Detect which cell encompasses the target text, then output its (x, y) center coordinate. 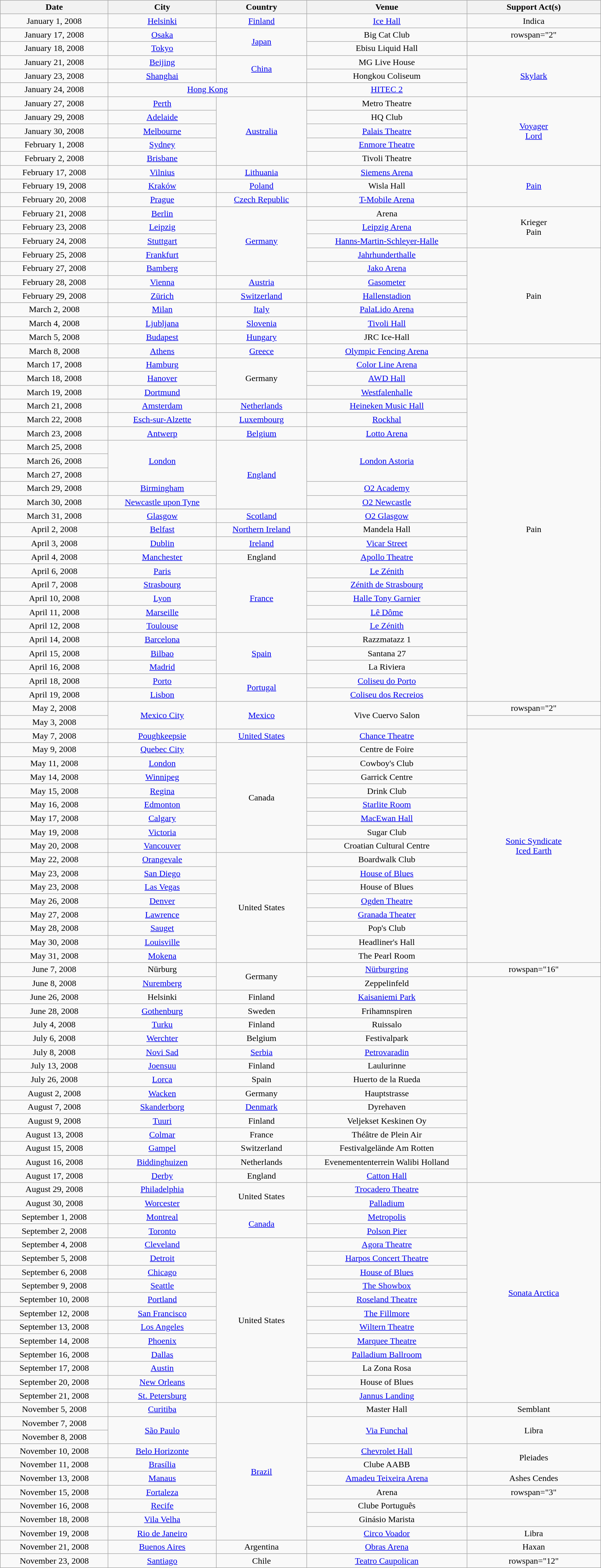
Barcelona (162, 640)
May 7, 2008 (54, 736)
Ogden Theatre (387, 901)
Northern Ireland (261, 530)
June 28, 2008 (54, 1011)
Scotland (261, 516)
Chile (261, 1561)
Manaus (162, 1478)
Perth (162, 103)
Chicago (162, 1272)
Strasbourg (162, 584)
Festivalgelände Am Rotten (387, 1148)
Lisbon (162, 695)
April 16, 2008 (54, 667)
April 19, 2008 (54, 695)
Madrid (162, 667)
February 20, 2008 (54, 200)
Pop's Club (387, 928)
Kraków (162, 186)
Apollo Theatre (387, 557)
Coliseu dos Recreios (387, 695)
July 4, 2008 (54, 1024)
Colmar (162, 1135)
Catton Hall (387, 1176)
Recife (162, 1506)
August 2, 2008 (54, 1093)
Skylark (534, 76)
Sonata Arctica (534, 1292)
Czech Republic (261, 200)
rowspan="3" (534, 1492)
June 8, 2008 (54, 983)
Rio de Janeiro (162, 1533)
Palais Theatre (387, 131)
May 28, 2008 (54, 928)
January 30, 2008 (54, 131)
Enmore Theatre (387, 144)
Dortmund (162, 392)
May 16, 2008 (54, 804)
September 6, 2008 (54, 1272)
Serbia (261, 1052)
Hong Kong (208, 90)
The Showbox (387, 1286)
Esch-sur-Alzette (162, 420)
Ginásio Marista (387, 1520)
Sweden (261, 1011)
Via Funchal (387, 1430)
Bilbao (162, 653)
November 13, 2008 (54, 1478)
Jannus Landing (387, 1396)
Brazil (261, 1472)
Amsterdam (162, 406)
Detroit (162, 1258)
Poughkeepsie (162, 736)
January 29, 2008 (54, 117)
Phoenix (162, 1341)
Vienna (162, 282)
August 15, 2008 (54, 1148)
March 5, 2008 (54, 337)
Calgary (162, 818)
January 17, 2008 (54, 35)
August 16, 2008 (54, 1162)
Mandela Hall (387, 530)
Zürich (162, 296)
July 8, 2008 (54, 1052)
November 5, 2008 (54, 1409)
Rockhal (387, 420)
Paris (162, 571)
Frihamnspiren (387, 1011)
September 21, 2008 (54, 1396)
Joensuu (162, 1066)
La Riviera (387, 667)
March 30, 2008 (54, 502)
March 8, 2008 (54, 351)
Siemens Arena (387, 172)
September 4, 2008 (54, 1244)
Novi Sad (162, 1052)
August 9, 2008 (54, 1121)
February 27, 2008 (54, 268)
Victoria (162, 832)
June 7, 2008 (54, 969)
Edmonton (162, 804)
August 29, 2008 (54, 1189)
Petrovaradin (387, 1052)
Wisla Hall (387, 186)
Toulouse (162, 626)
Winnipeg (162, 777)
Boardwalk Club (387, 860)
Tokyo (162, 48)
August 17, 2008 (54, 1176)
rowspan="16" (534, 969)
Italy (261, 310)
Huerto de la Rueda (387, 1080)
March 2, 2008 (54, 310)
Gampel (162, 1148)
Polson Pier (387, 1231)
January 1, 2008 (54, 21)
April 10, 2008 (54, 598)
Kaisaniemi Park (387, 997)
May 9, 2008 (54, 750)
Hongkou Coliseum (387, 76)
Mokena (162, 956)
Vila Velha (162, 1520)
July 13, 2008 (54, 1066)
Philadelphia (162, 1189)
November 7, 2008 (54, 1423)
February 1, 2008 (54, 144)
Clube AABB (387, 1464)
Dallas (162, 1355)
February 23, 2008 (54, 227)
Mexico City (162, 715)
Cleveland (162, 1244)
Japan (261, 42)
May 3, 2008 (54, 722)
January 18, 2008 (54, 48)
Obras Arena (387, 1547)
Granada Theater (387, 915)
Denmark (261, 1107)
Montreal (162, 1217)
Cowboy's Club (387, 763)
Turku (162, 1024)
Palladium Ballroom (387, 1355)
HITEC 2 (387, 90)
Skanderborg (162, 1107)
KriegerPain (534, 227)
March 23, 2008 (54, 433)
St. Petersburg (162, 1396)
Centre de Foire (387, 750)
April 7, 2008 (54, 584)
China (261, 69)
Chance Theatre (387, 736)
MacEwan Hall (387, 818)
Quebec City (162, 750)
March 25, 2008 (54, 447)
Clube Português (387, 1506)
Bamberg (162, 268)
Lithuania (261, 172)
Metro Theatre (387, 103)
Country (261, 7)
Hamburg (162, 364)
January 27, 2008 (54, 103)
April 12, 2008 (54, 626)
Jahrhunderthalle (387, 255)
Circo Voador (387, 1533)
Curitiba (162, 1409)
Harpos Concert Theatre (387, 1258)
Luxembourg (261, 420)
Glasgow (162, 516)
City (162, 7)
Ireland (261, 543)
April 3, 2008 (54, 543)
February 2, 2008 (54, 158)
February 19, 2008 (54, 186)
San Diego (162, 873)
Sydney (162, 144)
Evenemententerrein Walibi Holland (387, 1162)
Australia (261, 131)
Nuremberg (162, 983)
July 26, 2008 (54, 1080)
Antwerp (162, 433)
Razzmatazz 1 (387, 640)
Marseille (162, 612)
Stuttgart (162, 241)
Santiago (162, 1561)
Garrick Centre (387, 777)
O2 Newcastle (387, 502)
Fortaleza (162, 1492)
AWD Hall (387, 378)
Lorca (162, 1080)
Regina (162, 791)
January 21, 2008 (54, 62)
Prague (162, 200)
Festivalpark (387, 1038)
Vicar Street (387, 543)
Tivoli Theatre (387, 158)
Support Act(s) (534, 7)
HQ Club (387, 117)
Marquee Theatre (387, 1341)
November 16, 2008 (54, 1506)
Zénith de Strasbourg (387, 584)
September 20, 2008 (54, 1382)
April 14, 2008 (54, 640)
Date (54, 7)
Hanns-Martin-Schleyer-Halle (387, 241)
March 29, 2008 (54, 488)
March 18, 2008 (54, 378)
Veljekset Keskinen Oy (387, 1121)
Birmingham (162, 488)
November 19, 2008 (54, 1533)
Headliner's Hall (387, 942)
Belo Horizonte (162, 1451)
Mexico (261, 715)
The Pearl Room (387, 956)
São Paulo (162, 1430)
New Orleans (162, 1382)
Vive Cuervo Salon (387, 715)
Hanover (162, 378)
November 11, 2008 (54, 1464)
Buenos Aires (162, 1547)
O2 Glasgow (387, 516)
Hallenstadion (387, 296)
February 17, 2008 (54, 172)
September 1, 2008 (54, 1217)
November 18, 2008 (54, 1520)
Indica (534, 21)
August 7, 2008 (54, 1107)
February 25, 2008 (54, 255)
March 4, 2008 (54, 323)
April 11, 2008 (54, 612)
Adelaide (162, 117)
February 29, 2008 (54, 296)
The Fillmore (387, 1313)
November 8, 2008 (54, 1437)
Austria (261, 282)
T-Mobile Arena (387, 200)
Orangevale (162, 860)
Olympic Fencing Arena (387, 351)
Seattle (162, 1286)
Metropolis (387, 1217)
May 20, 2008 (54, 846)
La Zona Rosa (387, 1368)
Ljubljana (162, 323)
Melbourne (162, 131)
Starlite Room (387, 804)
May 22, 2008 (54, 860)
Slovenia (261, 323)
Jako Arena (387, 268)
April 4, 2008 (54, 557)
May 27, 2008 (54, 915)
February 21, 2008 (54, 213)
January 24, 2008 (54, 90)
Los Angeles (162, 1327)
Lê Dôme (387, 612)
Sauget (162, 928)
Ashes Cendes (534, 1478)
Poland (261, 186)
Hungary (261, 337)
September 10, 2008 (54, 1300)
February 24, 2008 (54, 241)
Tivoli Hall (387, 323)
Nürburgring (387, 969)
Berlin (162, 213)
Tuuri (162, 1121)
Roseland Theatre (387, 1300)
Sonic SyndicateIced Earth (534, 846)
May 11, 2008 (54, 763)
Big Cat Club (387, 35)
Color Line Arena (387, 364)
Greece (261, 351)
June 26, 2008 (54, 997)
Drink Club (387, 791)
Portland (162, 1300)
Lyon (162, 598)
September 13, 2008 (54, 1327)
November 10, 2008 (54, 1451)
May 31, 2008 (54, 956)
Dublin (162, 543)
February 28, 2008 (54, 282)
April 6, 2008 (54, 571)
Ice Hall (387, 21)
May 26, 2008 (54, 901)
August 13, 2008 (54, 1135)
Semblant (534, 1409)
Lawrence (162, 915)
Gothenburg (162, 1011)
May 19, 2008 (54, 832)
Leipzig (162, 227)
Wiltern Theatre (387, 1327)
September 16, 2008 (54, 1355)
Ruissalo (387, 1024)
Porto (162, 681)
Sugar Club (387, 832)
Venue (387, 7)
Manchester (162, 557)
Belfast (162, 530)
March 31, 2008 (54, 516)
April 2, 2008 (54, 530)
Newcastle upon Tyne (162, 502)
May 15, 2008 (54, 791)
Amadeu Teixeira Arena (387, 1478)
rowspan="12" (534, 1561)
Derby (162, 1176)
January 23, 2008 (54, 76)
Palladium (387, 1203)
Teatro Caupolican (387, 1561)
Brasília (162, 1464)
Worcester (162, 1203)
Argentina (261, 1547)
March 27, 2008 (54, 475)
London Astoria (387, 461)
May 2, 2008 (54, 708)
Santana 27 (387, 653)
March 19, 2008 (54, 392)
November 23, 2008 (54, 1561)
Austin (162, 1368)
March 21, 2008 (54, 406)
Halle Tony Garnier (387, 598)
Frankfurt (162, 255)
Zeppelinfeld (387, 983)
Toronto (162, 1231)
Dyrehaven (387, 1107)
Werchter (162, 1038)
MG Live House (387, 62)
September 17, 2008 (54, 1368)
Gasometer (387, 282)
April 15, 2008 (54, 653)
August 30, 2008 (54, 1203)
JRC Ice-Hall (387, 337)
Milan (162, 310)
Leipzig Arena (387, 227)
Nürburg (162, 969)
O2 Academy (387, 488)
March 22, 2008 (54, 420)
Louisville (162, 942)
July 6, 2008 (54, 1038)
November 15, 2008 (54, 1492)
Haxan (534, 1547)
Agora Theatre (387, 1244)
Heineken Music Hall (387, 406)
Westfalenhalle (387, 392)
Athens (162, 351)
September 12, 2008 (54, 1313)
Denver (162, 901)
Portugal (261, 688)
November 21, 2008 (54, 1547)
May 30, 2008 (54, 942)
San Francisco (162, 1313)
Chevrolet Hall (387, 1451)
VoyagerLord (534, 131)
Trocadero Theatre (387, 1189)
Budapest (162, 337)
Ebisu Liquid Hall (387, 48)
Osaka (162, 35)
Biddinghuizen (162, 1162)
Brisbane (162, 158)
Vilnius (162, 172)
Coliseu do Porto (387, 681)
March 17, 2008 (54, 364)
September 5, 2008 (54, 1258)
Wacken (162, 1093)
PalaLido Arena (387, 310)
Théâtre de Plein Air (387, 1135)
September 9, 2008 (54, 1286)
Shanghai (162, 76)
Laulurinne (387, 1066)
Lotto Arena (387, 433)
Vancouver (162, 846)
Beijing (162, 62)
May 14, 2008 (54, 777)
Hauptstrasse (387, 1093)
Pleiades (534, 1457)
September 14, 2008 (54, 1341)
April 18, 2008 (54, 681)
May 17, 2008 (54, 818)
Croatian Cultural Centre (387, 846)
Master Hall (387, 1409)
September 2, 2008 (54, 1231)
Las Vegas (162, 887)
March 26, 2008 (54, 461)
